Output the (x, y) coordinate of the center of the cell containing the given text.  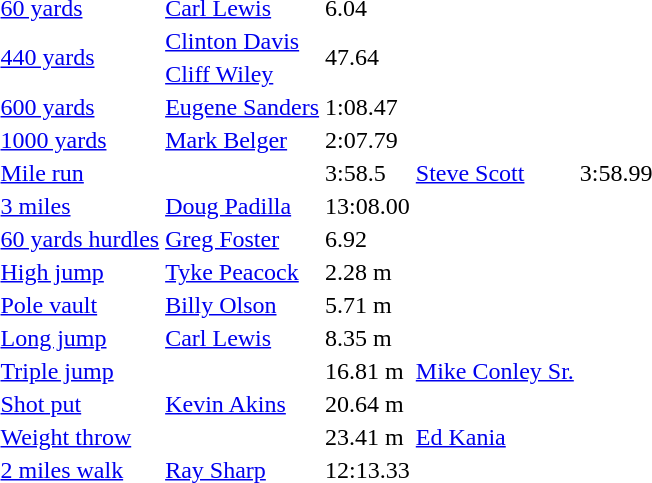
5.71 m (368, 305)
2.28 m (368, 272)
6.92 (368, 239)
3:58.5 (368, 173)
8.35 m (368, 338)
Tyke Peacock (242, 272)
13:08.00 (368, 206)
2:07.79 (368, 140)
Ed Kania (494, 437)
Steve Scott (494, 173)
Clinton Davis (242, 41)
47.64 (368, 58)
Carl Lewis (242, 338)
Doug Padilla (242, 206)
Greg Foster (242, 239)
16.81 m (368, 371)
20.64 m (368, 404)
Kevin Akins (242, 404)
23.41 m (368, 437)
Mark Belger (242, 140)
Billy Olson (242, 305)
Eugene Sanders (242, 107)
Mike Conley Sr. (494, 371)
Cliff Wiley (242, 74)
1:08.47 (368, 107)
